Search for the cell housing the specified text and yield its [x, y] center coordinate. 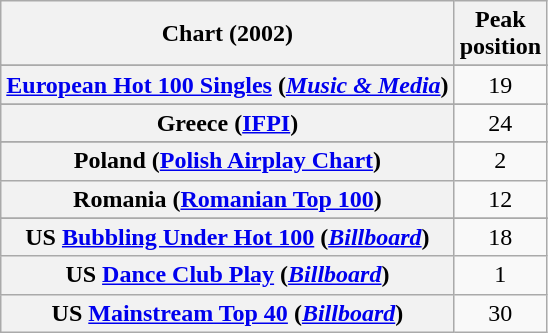
US Mainstream Top 40 (Billboard) [228, 313]
12 [500, 199]
US Dance Club Play (Billboard) [228, 275]
18 [500, 237]
Romania (Romanian Top 100) [228, 199]
1 [500, 275]
US Bubbling Under Hot 100 (Billboard) [228, 237]
Poland (Polish Airplay Chart) [228, 161]
19 [500, 85]
Peakposition [500, 34]
2 [500, 161]
Greece (IFPI) [228, 123]
European Hot 100 Singles (Music & Media) [228, 85]
Chart (2002) [228, 34]
24 [500, 123]
30 [500, 313]
